Return (X, Y) of the center of cell containing provided text 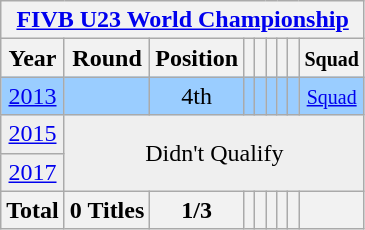
4th (197, 96)
Year (33, 58)
1/3 (197, 210)
Position (197, 58)
2013 (33, 96)
FIVB U23 World Championship (183, 20)
0 Titles (107, 210)
2015 (33, 134)
Round (107, 58)
Didn't Qualify (214, 153)
Total (33, 210)
2017 (33, 172)
